Extract the [x, y] coordinate from the center of the cell holding the provided text.  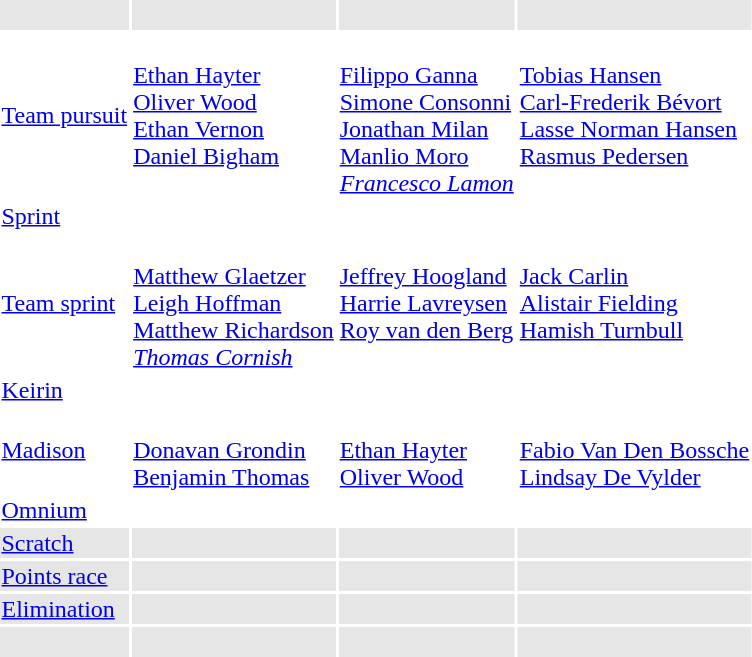
Fabio Van Den BosscheLindsay De Vylder [634, 450]
Elimination [64, 609]
Team pursuit [64, 116]
Ethan HayterOliver WoodEthan VernonDaniel Bigham [234, 116]
Madison [64, 450]
Donavan GrondinBenjamin Thomas [234, 450]
Filippo GannaSimone ConsonniJonathan MilanManlio MoroFrancesco Lamon [426, 116]
Points race [64, 576]
Ethan HayterOliver Wood [426, 450]
Omnium [64, 510]
Keirin [64, 390]
Jack CarlinAlistair FieldingHamish Turnbull [634, 303]
Sprint [64, 216]
Scratch [64, 543]
Team sprint [64, 303]
Tobias HansenCarl-Frederik BévortLasse Norman HansenRasmus Pedersen [634, 116]
Jeffrey HooglandHarrie LavreysenRoy van den Berg [426, 303]
Matthew GlaetzerLeigh HoffmanMatthew RichardsonThomas Cornish [234, 303]
